Detect which cell encompasses the target text, then output its (X, Y) center coordinate. 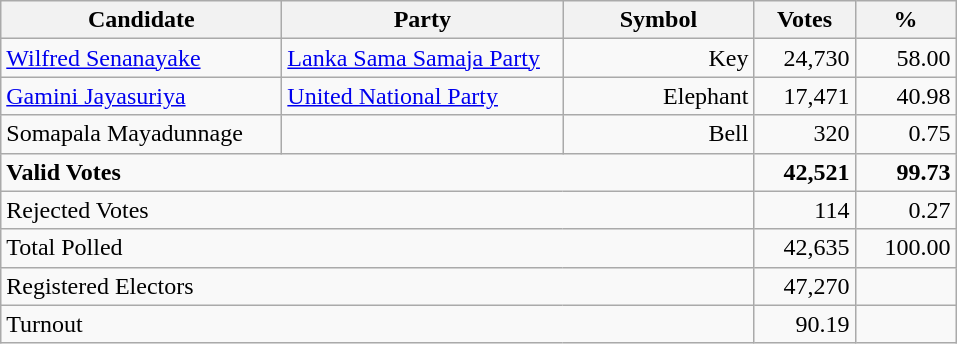
Wilfred Senanayake (142, 58)
Bell (658, 134)
Somapala Mayadunnage (142, 134)
Gamini Jayasuriya (142, 96)
Lanka Sama Samaja Party (422, 58)
Rejected Votes (378, 210)
24,730 (804, 58)
58.00 (906, 58)
Turnout (378, 324)
100.00 (906, 248)
Candidate (142, 20)
Registered Electors (378, 286)
Party (422, 20)
Total Polled (378, 248)
40.98 (906, 96)
17,471 (804, 96)
0.27 (906, 210)
Elephant (658, 96)
Valid Votes (378, 172)
42,521 (804, 172)
Symbol (658, 20)
99.73 (906, 172)
Votes (804, 20)
42,635 (804, 248)
114 (804, 210)
47,270 (804, 286)
90.19 (804, 324)
0.75 (906, 134)
Key (658, 58)
320 (804, 134)
United National Party (422, 96)
% (906, 20)
